Locate the cell with the specified text and output its (x, y) center coordinate. 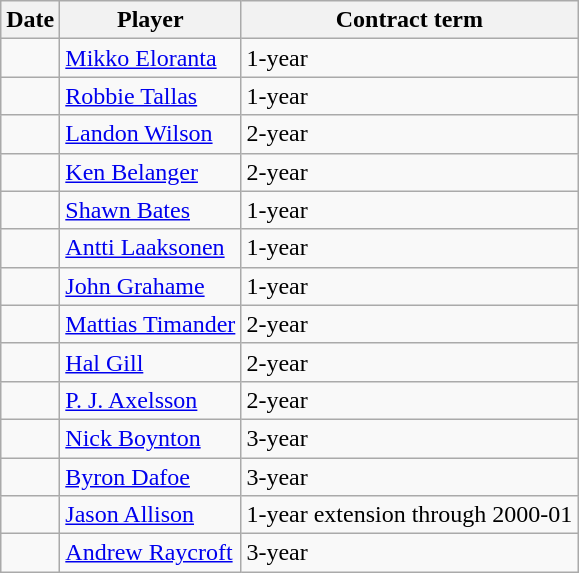
Contract term (410, 20)
Hal Gill (150, 362)
Byron Dafoe (150, 477)
Date (30, 20)
John Grahame (150, 286)
Jason Allison (150, 515)
Nick Boynton (150, 438)
Antti Laaksonen (150, 248)
Ken Belanger (150, 172)
Andrew Raycroft (150, 553)
Shawn Bates (150, 210)
Mattias Timander (150, 324)
1-year extension through 2000-01 (410, 515)
Robbie Tallas (150, 96)
P. J. Axelsson (150, 400)
Landon Wilson (150, 134)
Mikko Eloranta (150, 58)
Player (150, 20)
